Pinpoint the cell where the given text exists, returning its (X, Y) midpoint coordinate. 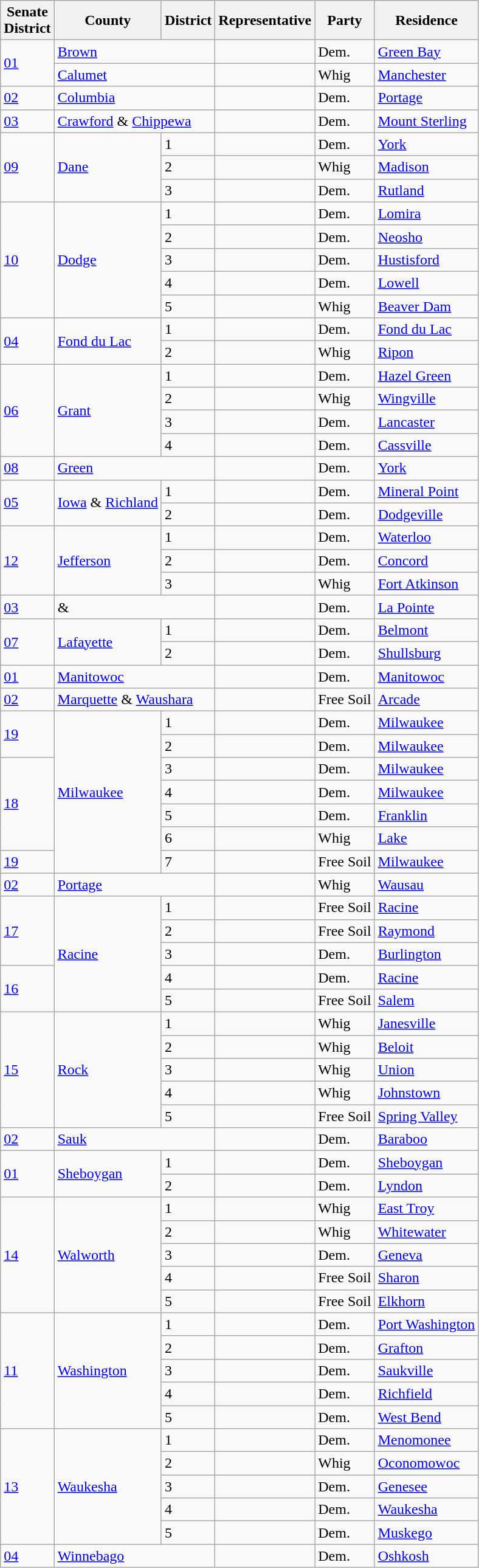
Waterloo (427, 537)
District (188, 21)
Brown (135, 52)
Iowa & Richland (108, 503)
Sauk (135, 1139)
Lyndon (427, 1186)
Franklin (427, 815)
Lowell (427, 283)
16 (27, 989)
6 (188, 838)
Whitewater (427, 1232)
Rock (108, 1069)
17 (27, 931)
La Pointe (427, 607)
Wausau (427, 885)
Johnstown (427, 1093)
Richfield (427, 1394)
Janesville (427, 1023)
Elkhorn (427, 1301)
Green Bay (427, 52)
Beaver Dam (427, 306)
Belmont (427, 630)
Wingville (427, 399)
Baraboo (427, 1139)
Lafayette (108, 641)
Oshkosh (427, 1556)
Spring Valley (427, 1116)
09 (27, 167)
Jefferson (108, 561)
Grant (108, 410)
& (135, 607)
Raymond (427, 931)
Ripon (427, 353)
06 (27, 410)
Salem (427, 1000)
Sharon (427, 1278)
Crawford & Chippewa (135, 121)
13 (27, 1487)
15 (27, 1069)
12 (27, 561)
Mineral Point (427, 491)
Cassville (427, 445)
08 (27, 468)
Saukville (427, 1370)
County (108, 21)
Lancaster (427, 422)
Rutland (427, 190)
Hustisford (427, 260)
Beloit (427, 1046)
Green (135, 468)
Neosho (427, 237)
West Bend (427, 1417)
Union (427, 1070)
Residence (427, 21)
Representative (265, 21)
11 (27, 1370)
Calumet (135, 75)
Hazel Green (427, 376)
Port Washington (427, 1324)
SenateDistrict (27, 21)
Walworth (108, 1255)
10 (27, 260)
05 (27, 503)
Dodgeville (427, 514)
Lomira (427, 213)
Marquette & Waushara (135, 700)
Muskego (427, 1533)
18 (27, 804)
Madison (427, 167)
7 (188, 862)
Mount Sterling (427, 121)
Dodge (108, 260)
Lake (427, 838)
Washington (108, 1370)
Winnebago (135, 1556)
14 (27, 1255)
Genesee (427, 1487)
Arcade (427, 700)
Columbia (135, 98)
East Troy (427, 1209)
Party (345, 21)
Oconomowoc (427, 1463)
Concord (427, 561)
Manchester (427, 75)
07 (27, 641)
Fort Atkinson (427, 584)
Grafton (427, 1347)
Dane (108, 167)
Burlington (427, 954)
Shullsburg (427, 653)
Menomonee (427, 1440)
Geneva (427, 1255)
